Return the [x, y] coordinate for the center point of the cell that contains the specified text.  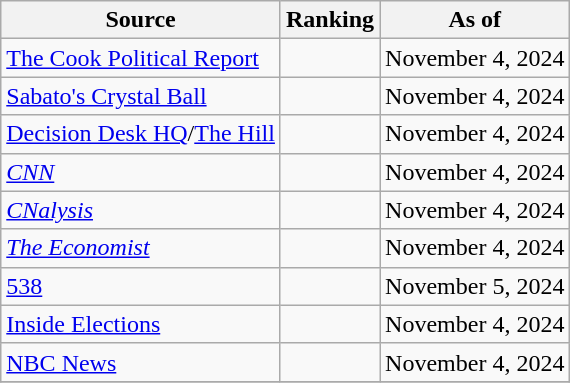
NBC News [141, 362]
Source [141, 20]
Sabato's Crystal Ball [141, 96]
CNalysis [141, 210]
The Cook Political Report [141, 58]
Ranking [330, 20]
538 [141, 286]
Inside Elections [141, 324]
CNN [141, 172]
Decision Desk HQ/The Hill [141, 134]
November 5, 2024 [475, 286]
As of [475, 20]
The Economist [141, 248]
